Capture the cell that displays the provided text and extract its [X, Y] central coordinate. 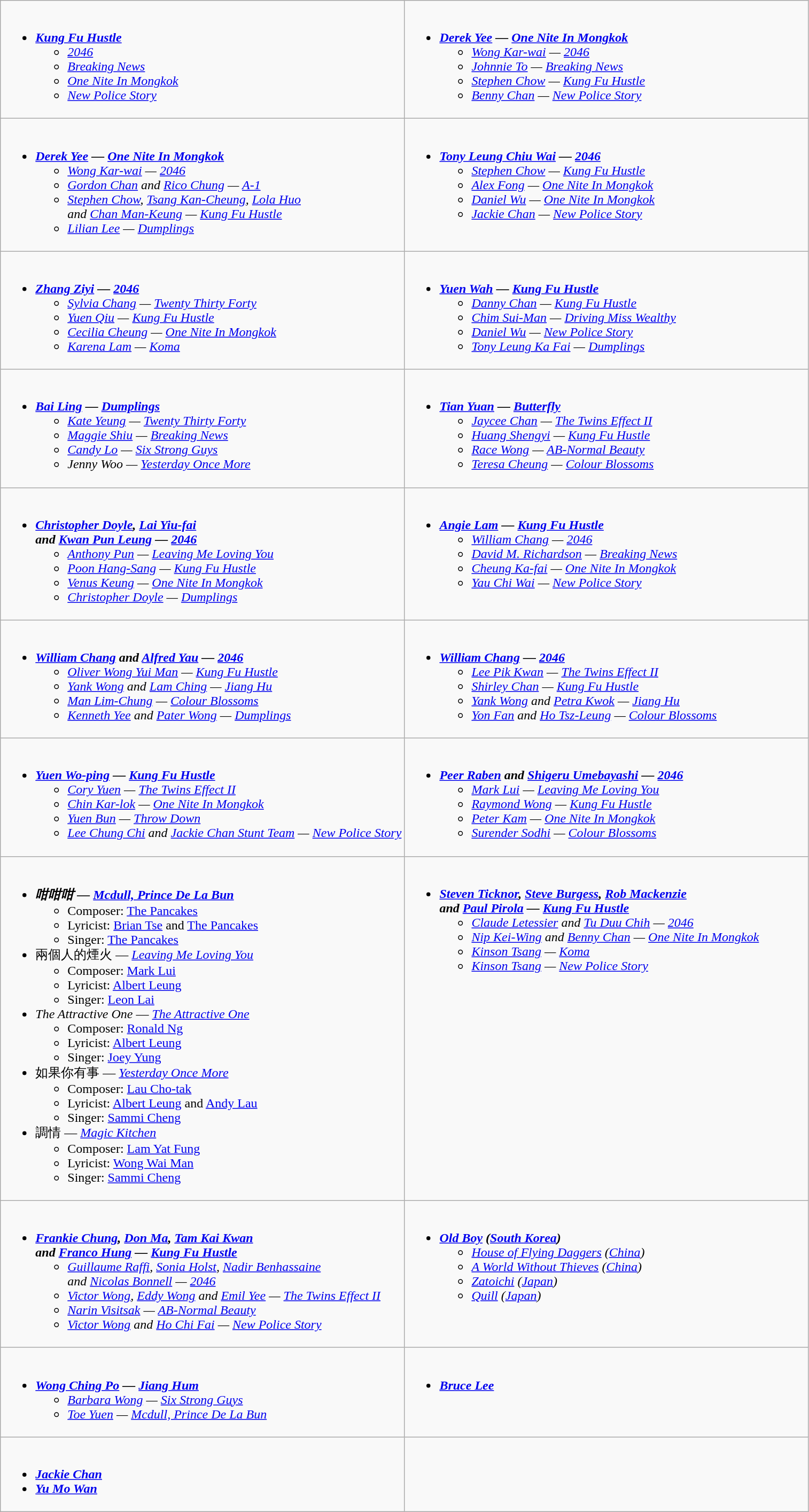
Tian Yuan — ButterflyJaycee Chan — The Twins Effect IIHuang Shengyi — Kung Fu HustleRace Wong — AB-Normal BeautyTeresa Cheung — Colour Blossoms [606, 429]
Derek Yee — One Nite In MongkokWong Kar-wai — 2046Johnnie To — Breaking NewsStephen Chow — Kung Fu HustleBenny Chan — New Police Story [606, 60]
Yuen Wah — Kung Fu HustleDanny Chan — Kung Fu HustleChim Sui-Man — Driving Miss WealthyDaniel Wu — New Police StoryTony Leung Ka Fai — Dumplings [606, 310]
Kung Fu Hustle2046Breaking NewsOne Nite In MongkokNew Police Story [203, 60]
Bai Ling — DumplingsKate Yeung — Twenty Thirty FortyMaggie Shiu — Breaking NewsCandy Lo — Six Strong GuysJenny Woo — Yesterday Once More [203, 429]
Wong Ching Po — Jiang HumBarbara Wong — Six Strong GuysToe Yuen — Mcdull, Prince De La Bun [203, 1392]
Zhang Ziyi — 2046Sylvia Chang — Twenty Thirty FortyYuen Qiu — Kung Fu HustleCecilia Cheung — One Nite In MongkokKarena Lam — Koma [203, 310]
Angie Lam — Kung Fu HustleWilliam Chang — 2046David M. Richardson — Breaking NewsCheung Ka-fai — One Nite In MongkokYau Chi Wai — New Police Story [606, 554]
Jackie Chan Yu Mo Wan [203, 1474]
Old Boy (South Korea)House of Flying Daggers (China)A World Without Thieves (China)Zatoichi (Japan)Quill (Japan) [606, 1274]
Tony Leung Chiu Wai — 2046Stephen Chow — Kung Fu HustleAlex Fong — One Nite In MongkokDaniel Wu — One Nite In MongkokJackie Chan — New Police Story [606, 185]
Bruce Lee [606, 1392]
